Find where the given text appears and provide that cell's center as [X, Y] coordinate. 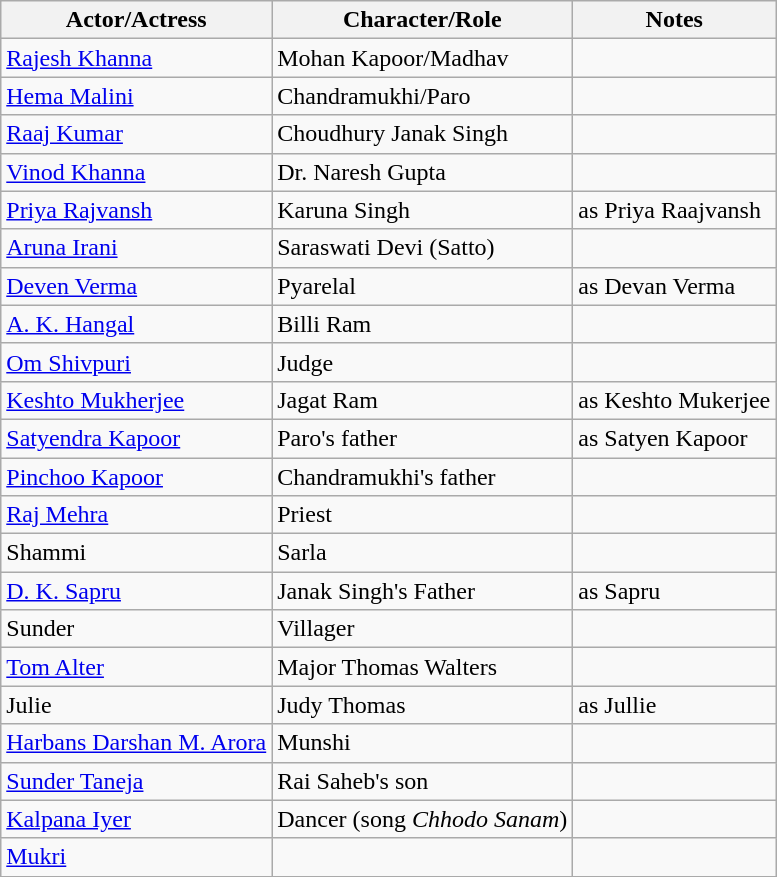
Raaj Kumar [136, 134]
A. K. Hangal [136, 324]
Pinchoo Kapoor [136, 477]
Jagat Ram [422, 400]
Major Thomas Walters [422, 667]
Sunder [136, 629]
Judge [422, 362]
Dancer (song Chhodo Sanam) [422, 819]
as Priya Raajvansh [674, 210]
Karuna Singh [422, 210]
Priya Rajvansh [136, 210]
Harbans Darshan M. Arora [136, 743]
Julie [136, 705]
Tom Alter [136, 667]
Dr. Naresh Gupta [422, 172]
as Jullie [674, 705]
Om Shivpuri [136, 362]
as Sapru [674, 591]
Munshi [422, 743]
Satyendra Kapoor [136, 438]
Notes [674, 20]
Aruna Irani [136, 248]
Judy Thomas [422, 705]
D. K. Sapru [136, 591]
Raj Mehra [136, 515]
Janak Singh's Father [422, 591]
Pyarelal [422, 286]
Paro's father [422, 438]
Actor/Actress [136, 20]
Chandramukhi/Paro [422, 96]
Chandramukhi's father [422, 477]
Saraswati Devi (Satto) [422, 248]
Billi Ram [422, 324]
Vinod Khanna [136, 172]
Shammi [136, 553]
Mukri [136, 857]
Deven Verma [136, 286]
Sarla [422, 553]
Choudhury Janak Singh [422, 134]
Rai Saheb's son [422, 781]
Hema Malini [136, 96]
Priest [422, 515]
as Devan Verma [674, 286]
Rajesh Khanna [136, 58]
Villager [422, 629]
Mohan Kapoor/Madhav [422, 58]
Sunder Taneja [136, 781]
Kalpana Iyer [136, 819]
as Keshto Mukerjee [674, 400]
Character/Role [422, 20]
as Satyen Kapoor [674, 438]
Keshto Mukherjee [136, 400]
